Search for the cell housing the specified text and yield its (X, Y) center coordinate. 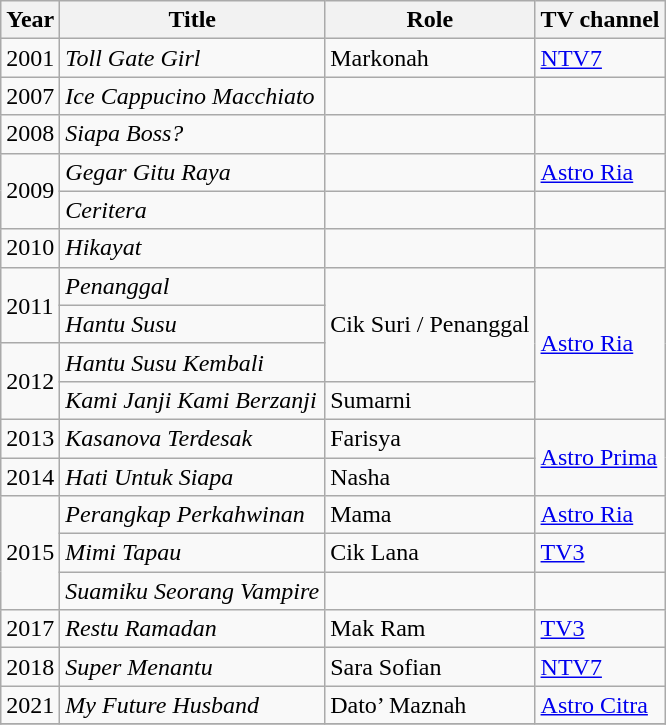
2007 (30, 96)
Kami Janji Kami Berzanji (192, 400)
Astro Citra (600, 705)
Perangkap Perkahwinan (192, 515)
Cik Suri / Penanggal (430, 324)
2015 (30, 553)
2021 (30, 705)
Mak Ram (430, 629)
Mimi Tapau (192, 553)
Hati Untuk Siapa (192, 477)
2012 (30, 381)
Title (192, 20)
2009 (30, 191)
2011 (30, 305)
Dato’ Maznah (430, 705)
Role (430, 20)
Nasha (430, 477)
2010 (30, 248)
Mama (430, 515)
2013 (30, 438)
2018 (30, 667)
Gegar Gitu Raya (192, 172)
Year (30, 20)
My Future Husband (192, 705)
Hantu Susu Kembali (192, 362)
Hantu Susu (192, 324)
Toll Gate Girl (192, 58)
Hikayat (192, 248)
Cik Lana (430, 553)
Ice Cappucino Macchiato (192, 96)
2017 (30, 629)
2001 (30, 58)
Ceritera (192, 210)
2014 (30, 477)
Sara Sofian (430, 667)
Kasanova Terdesak (192, 438)
TV channel (600, 20)
Farisya (430, 438)
Penanggal (192, 286)
Markonah (430, 58)
Astro Prima (600, 457)
Sumarni (430, 400)
2008 (30, 134)
Siapa Boss? (192, 134)
Suamiku Seorang Vampire (192, 591)
Restu Ramadan (192, 629)
Super Menantu (192, 667)
